Return [X, Y] of the center of cell containing provided text 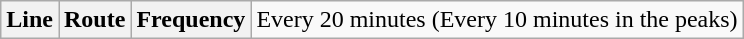
Frequency [191, 20]
Line [30, 20]
Every 20 minutes (Every 10 minutes in the peaks) [497, 20]
Route [94, 20]
